Capture the cell that displays the provided text and extract its (X, Y) central coordinate. 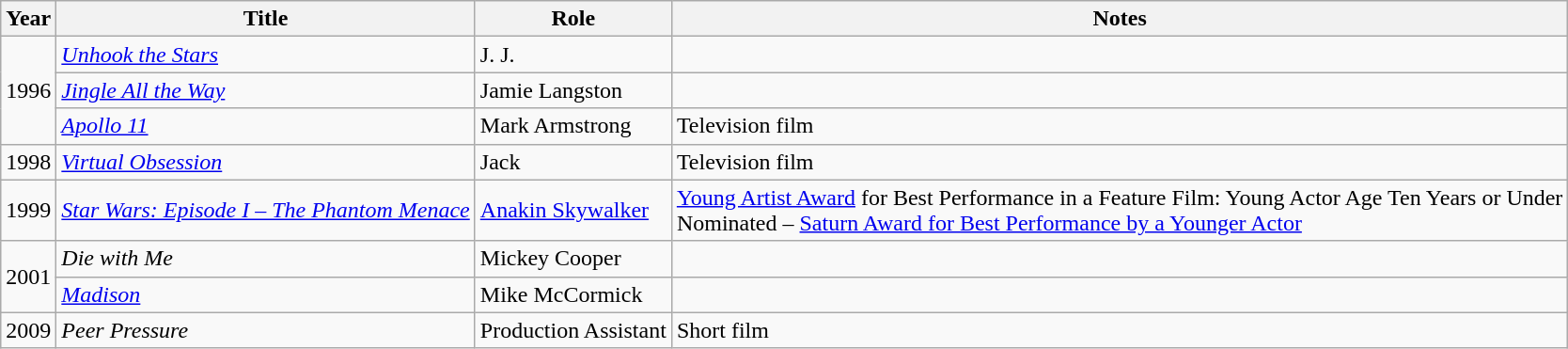
1998 (28, 162)
Star Wars: Episode I – The Phantom Menace (265, 211)
Mark Armstrong (573, 126)
1999 (28, 211)
Production Assistant (573, 330)
1996 (28, 90)
Virtual Obsession (265, 162)
Die with Me (265, 259)
2001 (28, 277)
Mickey Cooper (573, 259)
Jack (573, 162)
Mike McCormick (573, 294)
Apollo 11 (265, 126)
Title (265, 19)
Unhook the Stars (265, 55)
Jingle All the Way (265, 90)
2009 (28, 330)
Notes (1120, 19)
Anakin Skywalker (573, 211)
Jamie Langston (573, 90)
Year (28, 19)
Peer Pressure (265, 330)
J. J. (573, 55)
Madison (265, 294)
Short film (1120, 330)
Role (573, 19)
